From the cell containing the given text, extract its center point as [X, Y] coordinate. 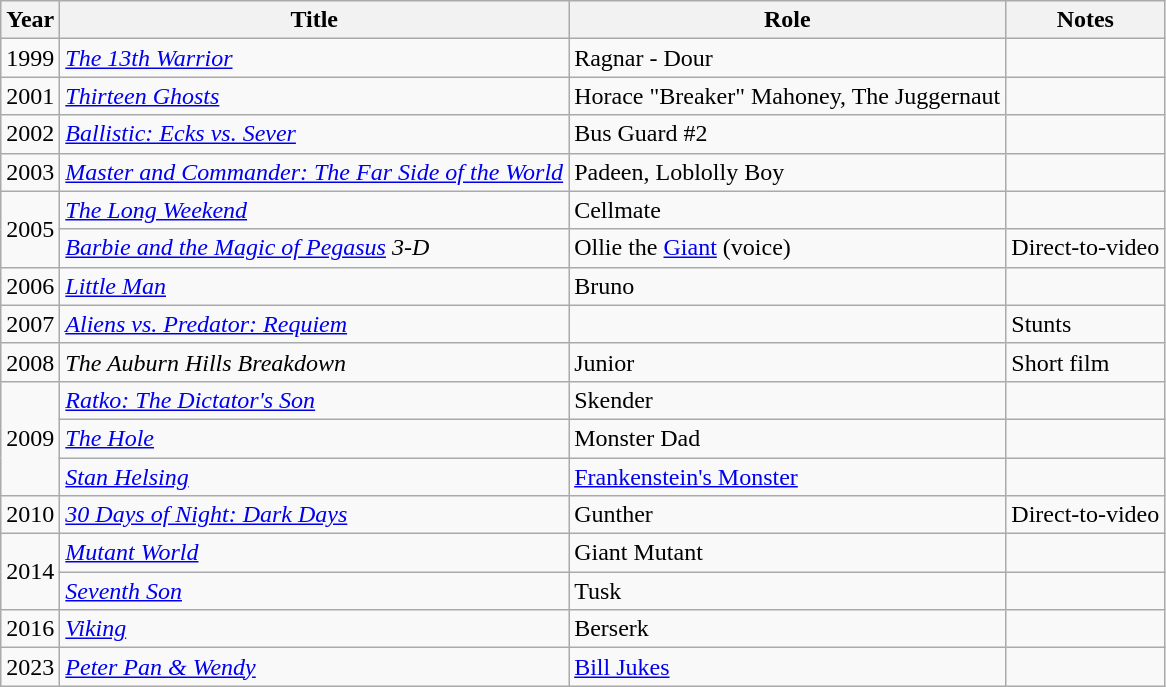
Seventh Son [314, 591]
2009 [30, 438]
2002 [30, 134]
2016 [30, 629]
2006 [30, 286]
Mutant World [314, 553]
Title [314, 20]
Role [788, 20]
2005 [30, 229]
2008 [30, 362]
Giant Mutant [788, 553]
2010 [30, 515]
Frankenstein's Monster [788, 477]
The Auburn Hills Breakdown [314, 362]
2023 [30, 667]
Stan Helsing [314, 477]
Little Man [314, 286]
2007 [30, 324]
Bruno [788, 286]
Bus Guard #2 [788, 134]
Junior [788, 362]
30 Days of Night: Dark Days [314, 515]
Cellmate [788, 210]
Short film [1086, 362]
Tusk [788, 591]
Ballistic: Ecks vs. Sever [314, 134]
Notes [1086, 20]
Viking [314, 629]
Thirteen Ghosts [314, 96]
Horace "Breaker" Mahoney, The Juggernaut [788, 96]
2014 [30, 572]
Ollie the Giant (voice) [788, 248]
Ratko: The Dictator's Son [314, 400]
1999 [30, 58]
Skender [788, 400]
The Long Weekend [314, 210]
Stunts [1086, 324]
Bill Jukes [788, 667]
Monster Dad [788, 438]
Gunther [788, 515]
Year [30, 20]
The 13th Warrior [314, 58]
Ragnar - Dour [788, 58]
Master and Commander: The Far Side of the World [314, 172]
Peter Pan & Wendy [314, 667]
Barbie and the Magic of Pegasus 3-D [314, 248]
2003 [30, 172]
Padeen, Loblolly Boy [788, 172]
Berserk [788, 629]
Aliens vs. Predator: Requiem [314, 324]
2001 [30, 96]
The Hole [314, 438]
